Output the (X, Y) coordinate of the center of the cell containing the given text.  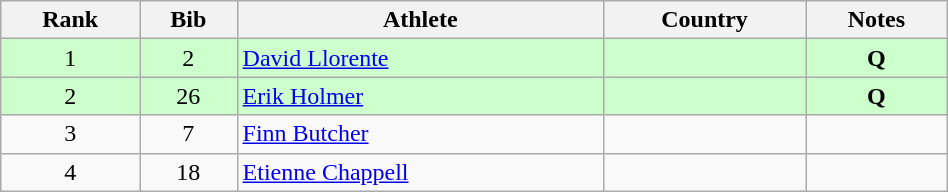
Notes (877, 20)
Finn Butcher (420, 134)
Country (704, 20)
1 (70, 58)
Athlete (420, 20)
4 (70, 172)
Erik Holmer (420, 96)
26 (188, 96)
Bib (188, 20)
7 (188, 134)
Etienne Chappell (420, 172)
18 (188, 172)
Rank (70, 20)
David Llorente (420, 58)
3 (70, 134)
